Scan for the cell matching the given text and deliver its (x, y) coordinate at center. 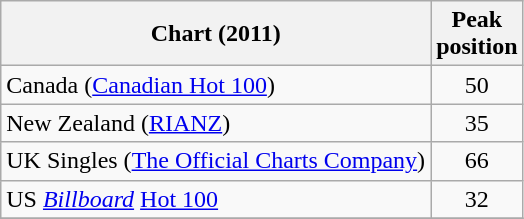
US Billboard Hot 100 (216, 199)
Peakposition (477, 34)
66 (477, 161)
50 (477, 85)
UK Singles (The Official Charts Company) (216, 161)
32 (477, 199)
New Zealand (RIANZ) (216, 123)
Chart (2011) (216, 34)
Canada (Canadian Hot 100) (216, 85)
35 (477, 123)
